Identify which cell holds the provided text, then report its [x, y] central coordinate. 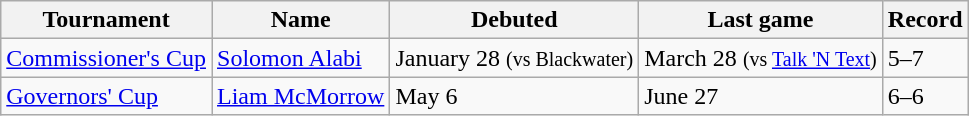
Solomon Alabi [301, 58]
Commissioner's Cup [106, 58]
January 28 (vs Blackwater) [514, 58]
June 27 [761, 96]
Tournament [106, 20]
6–6 [925, 96]
Record [925, 20]
Last game [761, 20]
March 28 (vs Talk 'N Text) [761, 58]
5–7 [925, 58]
May 6 [514, 96]
Name [301, 20]
Debuted [514, 20]
Governors' Cup [106, 96]
Liam McMorrow [301, 96]
